Find where the given text appears and provide that cell's center as (x, y) coordinate. 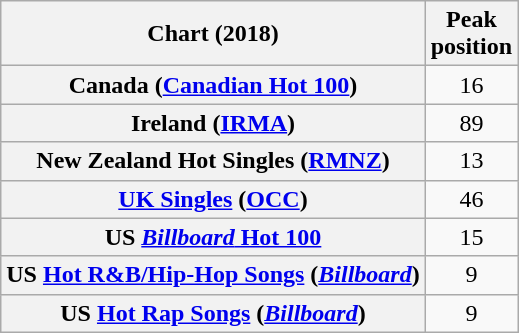
15 (471, 237)
Chart (2018) (213, 34)
Ireland (IRMA) (213, 123)
US Hot Rap Songs (Billboard) (213, 313)
16 (471, 85)
New Zealand Hot Singles (RMNZ) (213, 161)
13 (471, 161)
US Hot R&B/Hip-Hop Songs (Billboard) (213, 275)
UK Singles (OCC) (213, 199)
89 (471, 123)
46 (471, 199)
Canada (Canadian Hot 100) (213, 85)
Peakposition (471, 34)
US Billboard Hot 100 (213, 237)
